Return (x, y) of the center of cell containing provided text 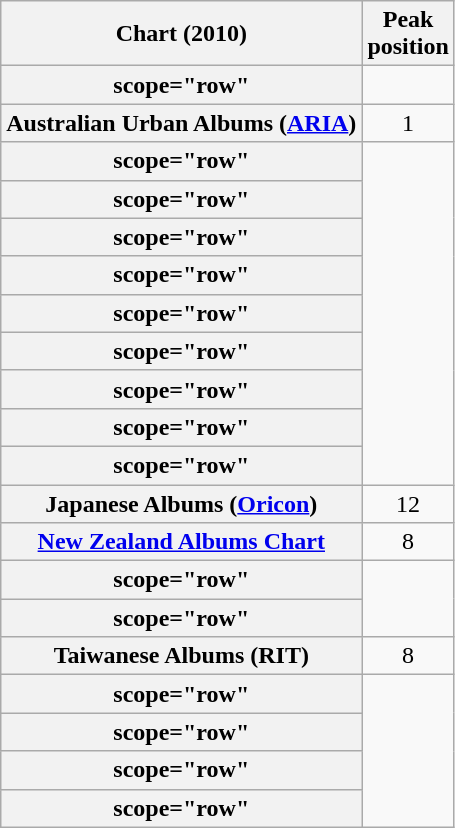
Australian Urban Albums (ARIA) (182, 123)
Taiwanese Albums (RIT) (182, 656)
12 (408, 503)
Peakposition (408, 34)
Chart (2010) (182, 34)
New Zealand Albums Chart (182, 542)
Japanese Albums (Oricon) (182, 503)
1 (408, 123)
